Determine the [x, y] coordinate at the center of the cell enclosing the given text.  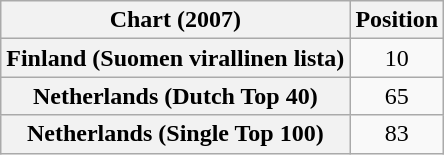
65 [397, 96]
83 [397, 134]
Netherlands (Dutch Top 40) [176, 96]
Netherlands (Single Top 100) [176, 134]
Finland (Suomen virallinen lista) [176, 58]
Position [397, 20]
Chart (2007) [176, 20]
10 [397, 58]
